Determine the (X, Y) coordinate at the center of the cell enclosing the given text.  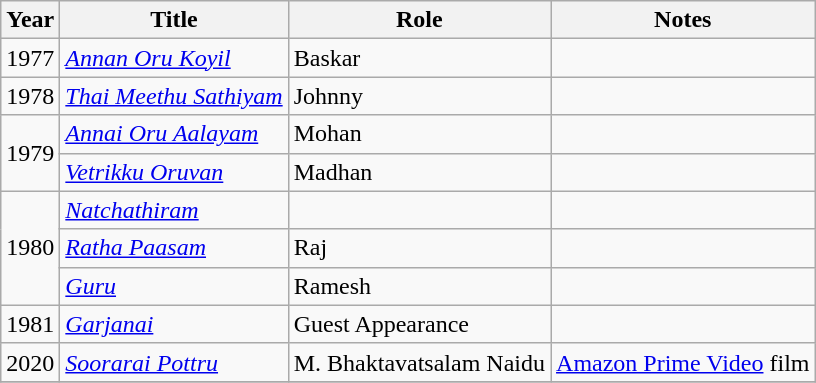
Soorarai Pottru (174, 362)
Role (419, 20)
Ratha Paasam (174, 248)
Notes (683, 20)
Guest Appearance (419, 324)
Guru (174, 286)
2020 (30, 362)
Madhan (419, 172)
Annan Oru Koyil (174, 58)
M. Bhaktavatsalam Naidu (419, 362)
Year (30, 20)
1979 (30, 153)
Baskar (419, 58)
1981 (30, 324)
Raj (419, 248)
Johnny (419, 96)
Annai Oru Aalayam (174, 134)
Thai Meethu Sathiyam (174, 96)
Garjanai (174, 324)
1978 (30, 96)
Mohan (419, 134)
Vetrikku Oruvan (174, 172)
Ramesh (419, 286)
1977 (30, 58)
Title (174, 20)
1980 (30, 248)
Natchathiram (174, 210)
Amazon Prime Video film (683, 362)
